Determine the (X, Y) coordinate at the center of the cell enclosing the given text.  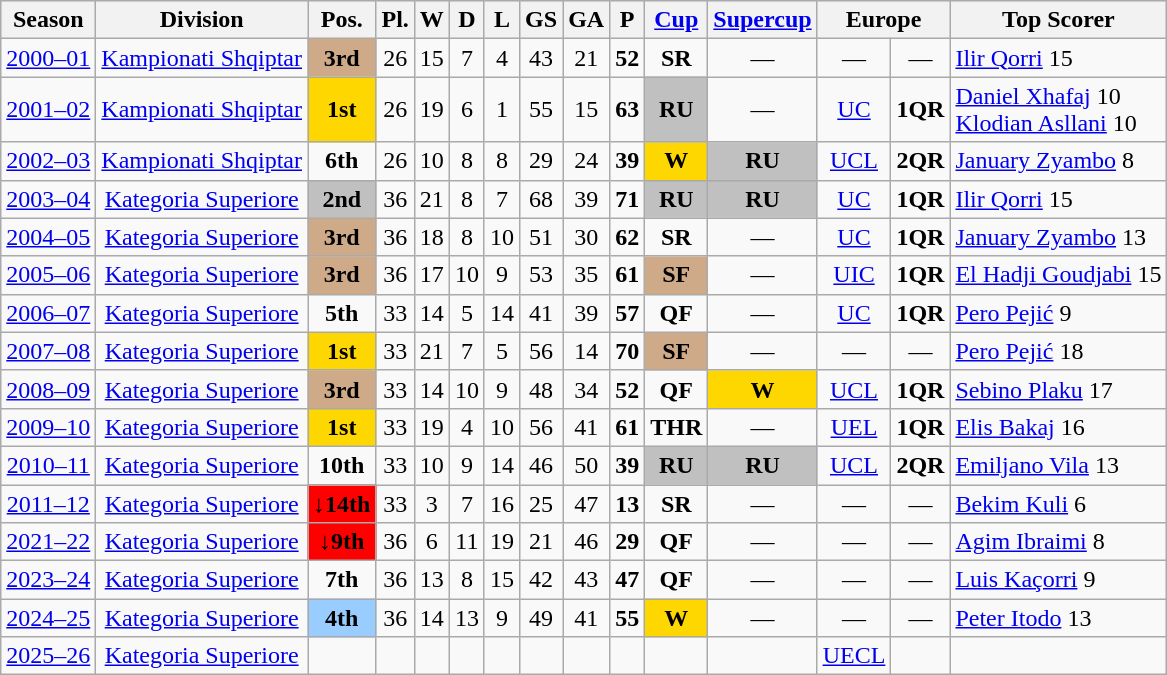
2001–02 (48, 110)
January Zyambo 13 (1058, 237)
2009–10 (48, 427)
2025–26 (48, 656)
Europe (884, 20)
4th (342, 618)
25 (542, 503)
Supercup (762, 20)
10th (342, 465)
Division (202, 20)
Sebino Plaku 17 (1058, 389)
GS (542, 20)
51 (542, 237)
49 (542, 618)
Bekim Kuli 6 (1058, 503)
2023–24 (48, 580)
↓14th (342, 503)
D (466, 20)
2011–12 (48, 503)
70 (628, 351)
Pero Pejić 9 (1058, 313)
2021–22 (48, 542)
2000–01 (48, 58)
3 (432, 503)
UIC (854, 275)
Peter Itodo 13 (1058, 618)
24 (586, 161)
GA (586, 20)
P (628, 20)
71 (628, 199)
57 (628, 313)
1 (502, 110)
Pos. (342, 20)
Emiljano Vila 13 (1058, 465)
UEL (854, 427)
2010–11 (48, 465)
2004–05 (48, 237)
Pl. (395, 20)
↓9th (342, 542)
35 (586, 275)
Luis Kaçorri 9 (1058, 580)
Top Scorer (1058, 20)
THR (676, 427)
6th (342, 161)
2003–04 (48, 199)
Cup (676, 20)
2006–07 (48, 313)
42 (542, 580)
2007–08 (48, 351)
UECL (854, 656)
48 (542, 389)
El Hadji Goudjabi 15 (1058, 275)
2002–03 (48, 161)
18 (432, 237)
Daniel Xhafaj 10 Klodian Asllani 10 (1058, 110)
2005–06 (48, 275)
Pero Pejić 18 (1058, 351)
2024–25 (48, 618)
2nd (342, 199)
62 (628, 237)
January Zyambo 8 (1058, 161)
34 (586, 389)
L (502, 20)
2008–09 (48, 389)
16 (502, 503)
Elis Bakaj 16 (1058, 427)
17 (432, 275)
30 (586, 237)
63 (628, 110)
11 (466, 542)
50 (586, 465)
Agim Ibraimi 8 (1058, 542)
Season (48, 20)
5th (342, 313)
53 (542, 275)
7th (342, 580)
68 (542, 199)
